Return the (X, Y) coordinate for the center point of the cell that contains the specified text.  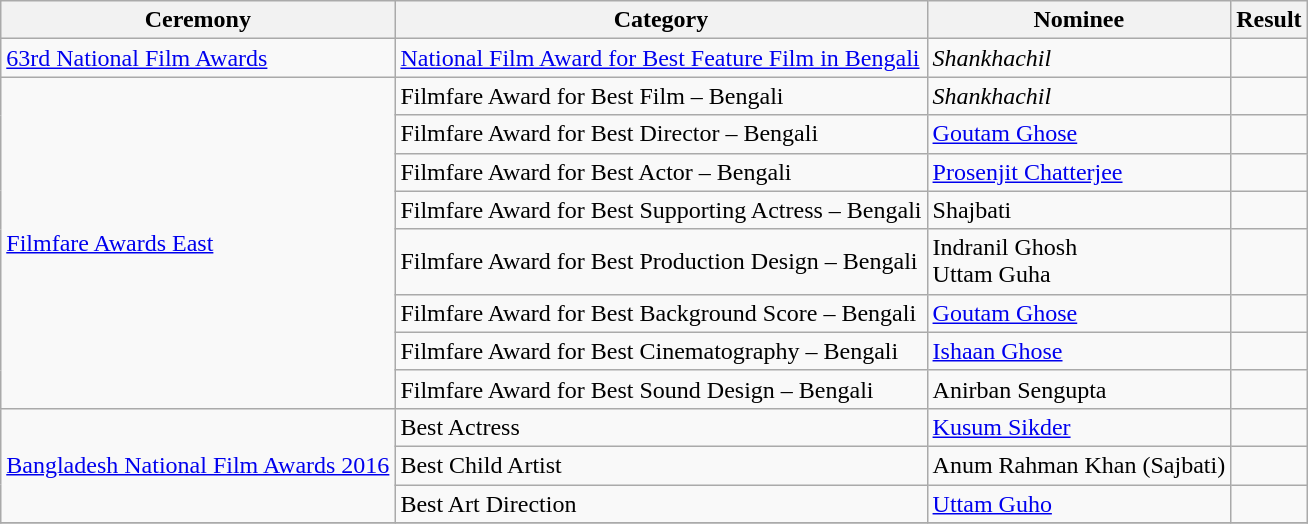
Prosenjit Chatterjee (1079, 172)
Best Actress (661, 427)
Category (661, 20)
Filmfare Award for Best Sound Design – Bengali (661, 389)
Bangladesh National Film Awards 2016 (198, 465)
Ceremony (198, 20)
Best Child Artist (661, 465)
National Film Award for Best Feature Film in Bengali (661, 58)
63rd National Film Awards (198, 58)
Result (1269, 20)
Filmfare Awards East (198, 243)
Filmfare Award for Best Film – Bengali (661, 96)
Filmfare Award for Best Background Score – Bengali (661, 313)
Filmfare Award for Best Actor – Bengali (661, 172)
Filmfare Award for Best Production Design – Bengali (661, 262)
Filmfare Award for Best Director – Bengali (661, 134)
Best Art Direction (661, 503)
Indranil Ghosh Uttam Guha (1079, 262)
Filmfare Award for Best Supporting Actress – Bengali (661, 210)
Kusum Sikder (1079, 427)
Shajbati (1079, 210)
Anirban Sengupta (1079, 389)
Anum Rahman Khan (Sajbati) (1079, 465)
Filmfare Award for Best Cinematography – Bengali (661, 351)
Uttam Guho (1079, 503)
Nominee (1079, 20)
Ishaan Ghose (1079, 351)
